Pinpoint the cell where the given text exists, returning its [x, y] midpoint coordinate. 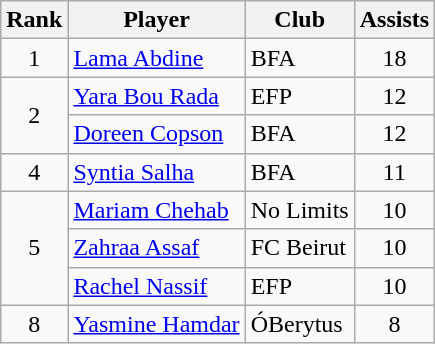
4 [34, 172]
Yasmine Hamdar [156, 324]
Lama Abdine [156, 58]
FC Beirut [300, 248]
Doreen Copson [156, 134]
Zahraa Assaf [156, 248]
Mariam Chehab [156, 210]
2 [34, 115]
18 [394, 58]
Yara Bou Rada [156, 96]
1 [34, 58]
Club [300, 20]
No Limits [300, 210]
Rachel Nassif [156, 286]
ÓBerytus [300, 324]
Assists [394, 20]
Rank [34, 20]
Syntia Salha [156, 172]
11 [394, 172]
5 [34, 248]
Player [156, 20]
